Pinpoint the cell where the given text exists, returning its (X, Y) midpoint coordinate. 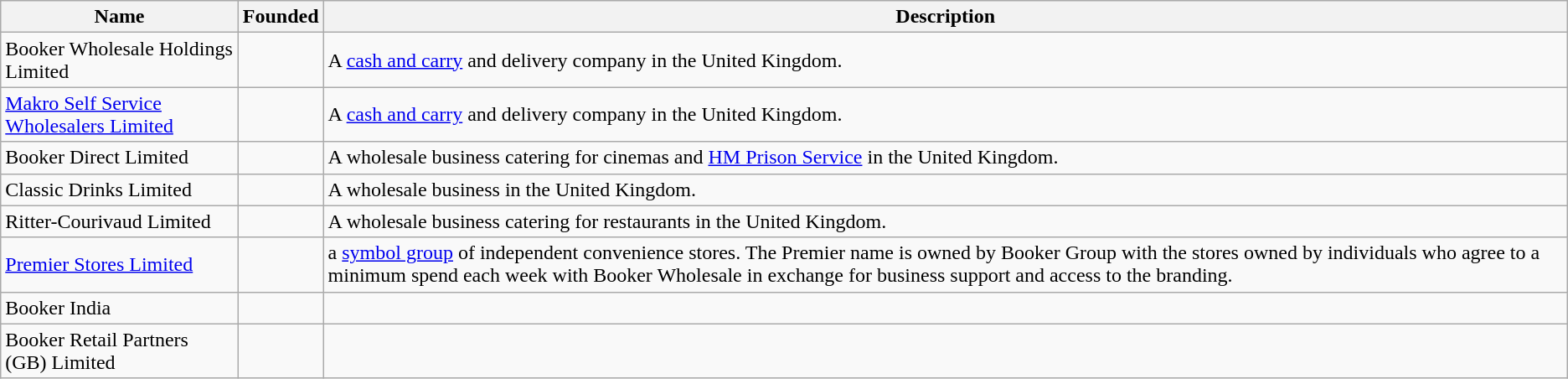
Ritter-Courivaud Limited (120, 221)
Premier Stores Limited (120, 265)
A wholesale business catering for cinemas and HM Prison Service in the United Kingdom. (945, 158)
Booker Retail Partners (GB) Limited (120, 350)
Booker India (120, 308)
Classic Drinks Limited (120, 189)
Booker Wholesale Holdings Limited (120, 60)
Booker Direct Limited (120, 158)
Description (945, 17)
Founded (281, 17)
A wholesale business in the United Kingdom. (945, 189)
Makro Self Service Wholesalers Limited (120, 114)
Name (120, 17)
A wholesale business catering for restaurants in the United Kingdom. (945, 221)
